Locate the cell with the specified text and output its [x, y] center coordinate. 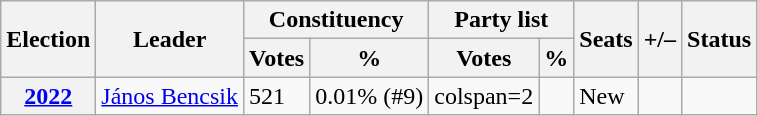
Party list [502, 20]
János Bencsik [170, 96]
+/– [660, 39]
Leader [170, 39]
Constituency [336, 20]
colspan=2 [484, 96]
Status [720, 39]
2022 [48, 96]
Seats [606, 39]
Election [48, 39]
0.01% (#9) [370, 96]
New [606, 96]
521 [277, 96]
